Output the (x, y) coordinate of the center of the cell containing the given text.  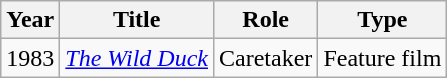
Role (266, 20)
Type (382, 20)
1983 (30, 58)
Caretaker (266, 58)
The Wild Duck (137, 58)
Feature film (382, 58)
Title (137, 20)
Year (30, 20)
